From the cell containing the given text, extract its center point as (X, Y) coordinate. 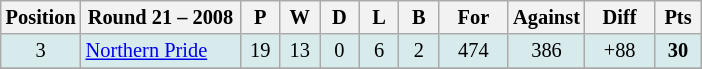
Against (546, 17)
Position (41, 17)
+88 (620, 51)
0 (340, 51)
19 (260, 51)
Northern Pride (161, 51)
P (260, 17)
3 (41, 51)
2 (419, 51)
Diff (620, 17)
Round 21 – 2008 (161, 17)
L (379, 17)
474 (474, 51)
Pts (678, 17)
For (474, 17)
13 (300, 51)
W (300, 17)
30 (678, 51)
B (419, 17)
386 (546, 51)
D (340, 17)
6 (379, 51)
